Locate the cell with the specified text and output its (x, y) center coordinate. 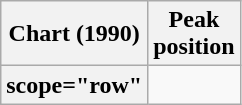
scope="row" (74, 85)
Chart (1990) (74, 34)
Peakposition (194, 34)
